Determine the [x, y] coordinate at the center of the cell enclosing the given text.  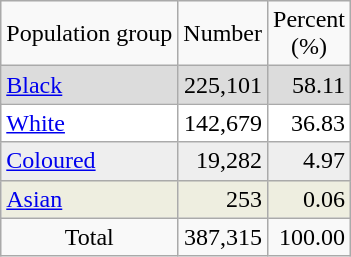
Percent(%) [310, 34]
White [90, 123]
387,315 [223, 237]
Total [90, 237]
19,282 [223, 161]
36.83 [310, 123]
0.06 [310, 199]
100.00 [310, 237]
Number [223, 34]
225,101 [223, 85]
142,679 [223, 123]
Population group [90, 34]
4.97 [310, 161]
Black [90, 85]
58.11 [310, 85]
Asian [90, 199]
Coloured [90, 161]
253 [223, 199]
